Identify which cell holds the provided text, then report its [x, y] central coordinate. 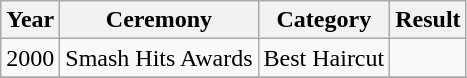
Ceremony [159, 20]
Year [30, 20]
Best Haircut [324, 58]
2000 [30, 58]
Smash Hits Awards [159, 58]
Result [428, 20]
Category [324, 20]
